Return the (X, Y) coordinate for the center point of the cell that contains the specified text.  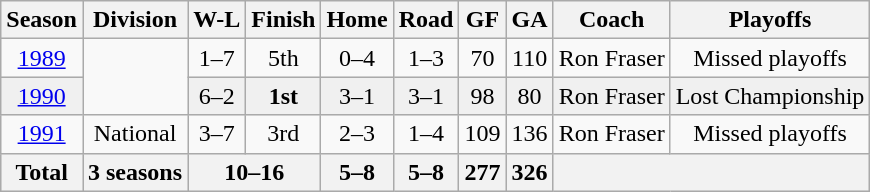
Lost Championship (770, 96)
136 (530, 134)
6–2 (217, 96)
0–4 (357, 58)
3–7 (217, 134)
W-L (217, 20)
1st (284, 96)
80 (530, 96)
2–3 (357, 134)
326 (530, 172)
Playoffs (770, 20)
109 (482, 134)
98 (482, 96)
GF (482, 20)
Home (357, 20)
1989 (42, 58)
Division (134, 20)
1–4 (426, 134)
Coach (612, 20)
3rd (284, 134)
1991 (42, 134)
Road (426, 20)
5th (284, 58)
1–7 (217, 58)
Total (42, 172)
National (134, 134)
70 (482, 58)
1–3 (426, 58)
1990 (42, 96)
110 (530, 58)
3 seasons (134, 172)
277 (482, 172)
GA (530, 20)
Finish (284, 20)
10–16 (254, 172)
Season (42, 20)
